Output the (x, y) coordinate of the center of the cell containing the given text.  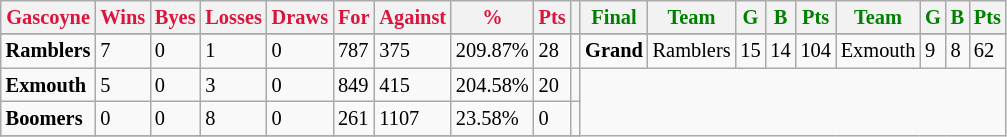
204.58% (492, 85)
3 (233, 85)
849 (354, 85)
Final (614, 17)
Gascoyne (48, 17)
62 (988, 51)
375 (412, 51)
Wins (122, 17)
28 (552, 51)
9 (933, 51)
Grand (614, 51)
20 (552, 85)
Byes (175, 17)
1 (233, 51)
7 (122, 51)
415 (412, 85)
Against (412, 17)
For (354, 17)
% (492, 17)
Boomers (48, 118)
Losses (233, 17)
14 (781, 51)
Draws (300, 17)
209.87% (492, 51)
23.58% (492, 118)
787 (354, 51)
1107 (412, 118)
15 (750, 51)
104 (816, 51)
261 (354, 118)
5 (122, 85)
